Identify which cell holds the provided text, then report its [X, Y] central coordinate. 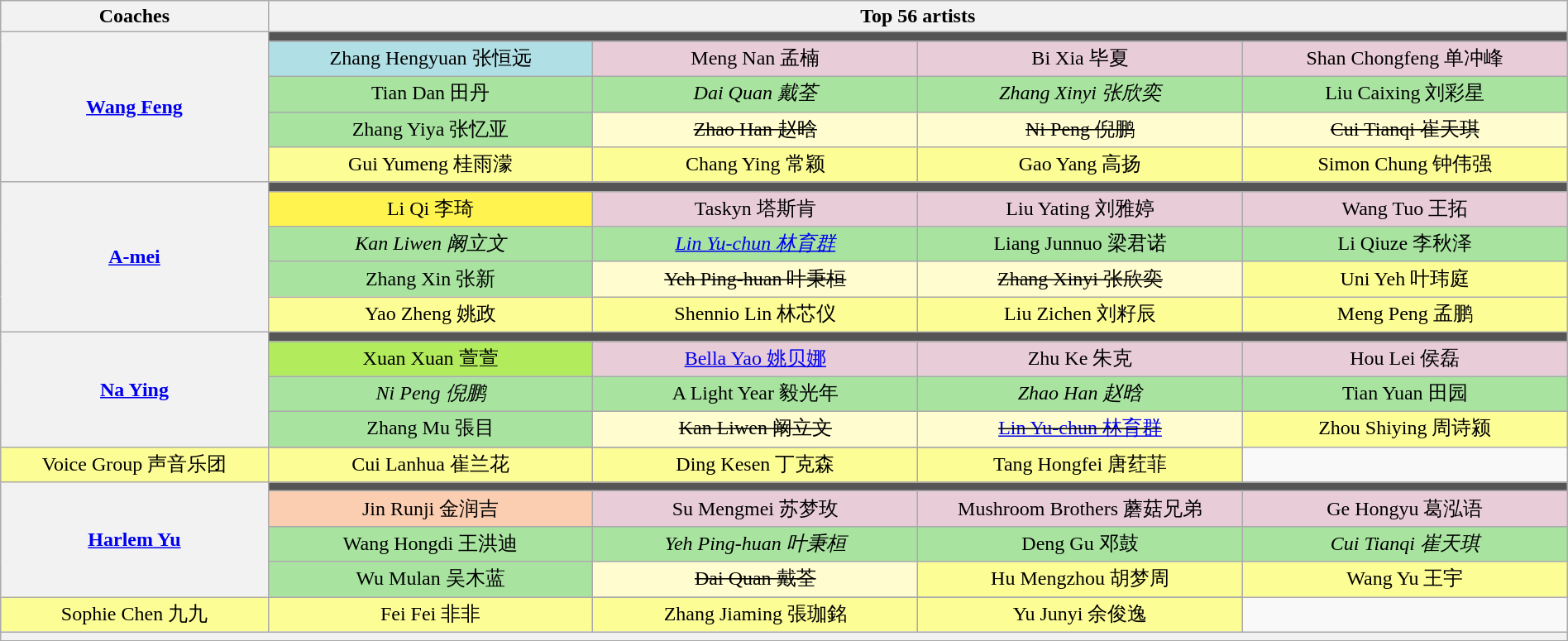
Tian Yuan 田园 [1404, 394]
Cui Lanhua 崔兰花 [430, 465]
Shan Chongfeng 单冲峰 [1404, 60]
Hou Lei 侯磊 [1404, 359]
Zhang Xin 张新 [430, 280]
Liu Caixing 刘彩星 [1404, 94]
Uni Yeh 叶玮庭 [1404, 280]
Ge Hongyu 葛泓语 [1404, 509]
Li Qiuze 李秋泽 [1404, 245]
Yu Junyi 余俊逸 [1080, 615]
Wang Yu 王宇 [1404, 579]
Yao Zheng 姚政 [430, 314]
Voice Group 声音乐团 [134, 465]
Wu Mulan 吴木蓝 [430, 579]
Coaches [134, 17]
Hu Mengzhou 胡梦周 [1080, 579]
Harlem Yu [134, 539]
Bella Yao 姚贝娜 [756, 359]
Xuan Xuan 萱萱 [430, 359]
Deng Gu 邓鼓 [1080, 544]
Shennio Lin 林芯仪 [756, 314]
Zhou Shiying 周诗颍 [1404, 430]
Wang Hongdi 王洪迪 [430, 544]
Mushroom Brothers 蘑菇兄弟 [1080, 509]
Sophie Chen 九九 [134, 615]
Liang Junnuo 梁君诺 [1080, 245]
Na Ying [134, 389]
Meng Nan 孟楠 [756, 60]
Tian Dan 田丹 [430, 94]
Meng Peng 孟鹏 [1404, 314]
Wang Tuo 王拓 [1404, 208]
Simon Chung 钟伟强 [1404, 165]
Su Mengmei 苏梦玫 [756, 509]
Taskyn 塔斯肯 [756, 208]
Liu Yating 刘雅婷 [1080, 208]
Ding Kesen 丁克森 [756, 465]
Fei Fei 非非 [430, 615]
Gao Yang 高扬 [1080, 165]
Gui Yumeng 桂雨濛 [430, 165]
Li Qi 李琦 [430, 208]
Bi Xia 毕夏 [1080, 60]
Chang Ying 常颖 [756, 165]
Jin Runji 金润吉 [430, 509]
Top 56 artists [918, 17]
A Light Year 毅光年 [756, 394]
Liu Zichen 刘籽辰 [1080, 314]
A-mei [134, 256]
Tang Hongfei 唐荭菲 [1080, 465]
Zhang Jiaming 張珈銘 [756, 615]
Zhang Hengyuan 张恒远 [430, 60]
Wang Feng [134, 108]
Zhang Mu 張目 [430, 430]
Zhu Ke 朱克 [1080, 359]
Zhang Yiya 张忆亚 [430, 129]
